Capture the cell that displays the provided text and extract its (x, y) central coordinate. 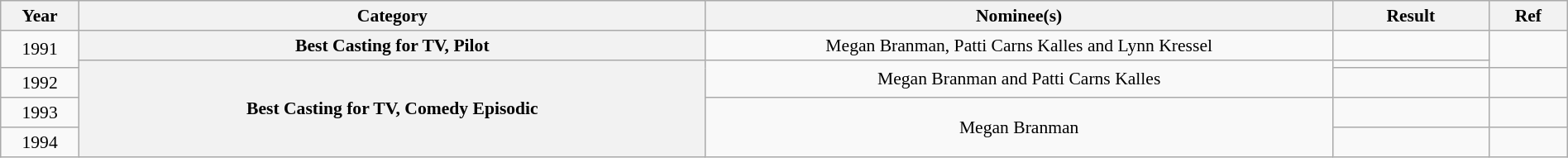
Category (392, 16)
Best Casting for TV, Pilot (392, 45)
1993 (40, 113)
Nominee(s) (1019, 16)
Best Casting for TV, Comedy Episodic (392, 108)
Year (40, 16)
1991 (40, 50)
1992 (40, 84)
Megan Branman and Patti Carns Kalles (1019, 79)
1994 (40, 142)
Megan Branman (1019, 127)
Result (1411, 16)
Megan Branman, Patti Carns Kalles and Lynn Kressel (1019, 45)
Ref (1528, 16)
